Return (X, Y) of the center of cell containing provided text 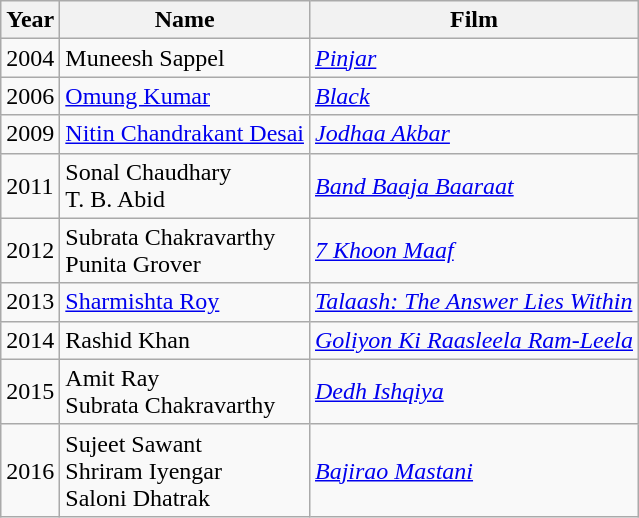
2009 (30, 134)
Rashid Khan (185, 340)
Name (185, 20)
Sujeet Sawant Shriram Iyengar Saloni Dhatrak (185, 470)
2014 (30, 340)
2011 (30, 186)
Band Baaja Baaraat (474, 186)
Goliyon Ki Raasleela Ram-Leela (474, 340)
Subrata Chakravarthy Punita Grover (185, 250)
Bajirao Mastani (474, 470)
Film (474, 20)
Muneesh Sappel (185, 58)
Talaash: The Answer Lies Within (474, 302)
Jodhaa Akbar (474, 134)
2016 (30, 470)
2015 (30, 392)
Amit Ray Subrata Chakravarthy (185, 392)
2006 (30, 96)
7 Khoon Maaf (474, 250)
2004 (30, 58)
Omung Kumar (185, 96)
Black (474, 96)
Sharmishta Roy (185, 302)
2013 (30, 302)
Year (30, 20)
2012 (30, 250)
Nitin Chandrakant Desai (185, 134)
Sonal Chaudhary T. B. Abid (185, 186)
Pinjar (474, 58)
Dedh Ishqiya (474, 392)
